For the text-containing cell, return its midpoint in [x, y] coordinate format. 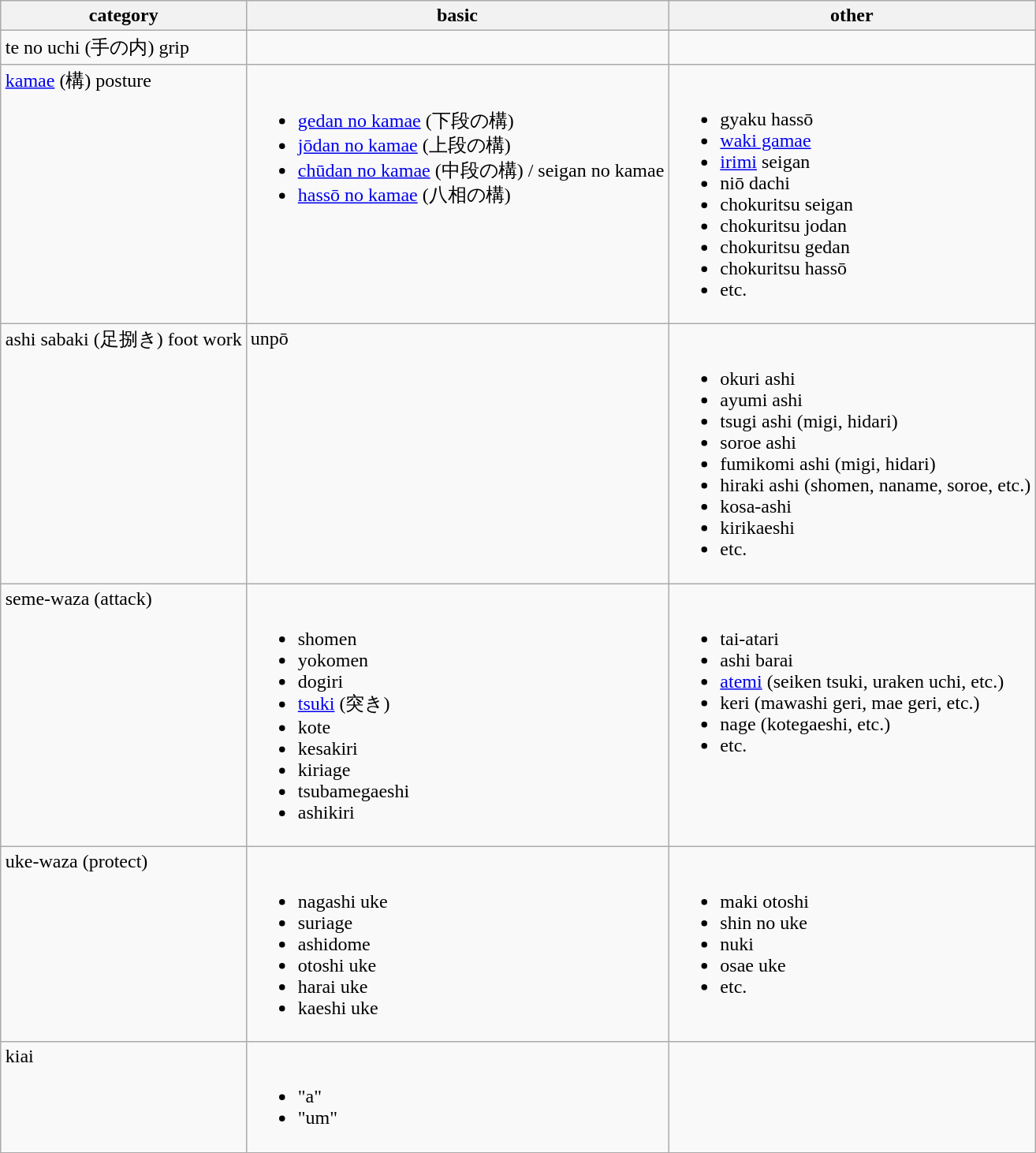
shomenyokomendogiritsuki (突き)kotekesakirikiriagetsubamegaeshiashikiri [457, 715]
maki otoshishin no ukenukiosae ukeetc. [852, 944]
ashi sabaki (足捌き) foot work [123, 453]
gedan no kamae (下段の構)jōdan no kamae (上段の構)chūdan no kamae (中段の構) / seigan no kamaehassō no kamae (八相の構) [457, 194]
uke-waza (protect) [123, 944]
category [123, 16]
te no uchi (手の内) grip [123, 47]
kiai [123, 1097]
okuri ashiayumi ashitsugi ashi (migi, hidari)soroe ashifumikomi ashi (migi, hidari)hiraki ashi (shomen, naname, soroe, etc.)kosa-ashikirikaeshietc. [852, 453]
gyaku hassōwaki gamaeirimi seiganniō dachichokuritsu seiganchokuritsu jodanchokuritsu gedanchokuritsu hassōetc. [852, 194]
"a""um" [457, 1097]
kamae (構) posture [123, 194]
unpō [457, 453]
basic [457, 16]
tai-atariashi baraiatemi (seiken tsuki, uraken uchi, etc.)keri (mawashi geri, mae geri, etc.)nage (kotegaeshi, etc.)etc. [852, 715]
seme-waza (attack) [123, 715]
nagashi ukesuriageashidomeotoshi ukeharai ukekaeshi uke [457, 944]
other [852, 16]
